Locate the cell with the specified text and output its (x, y) center coordinate. 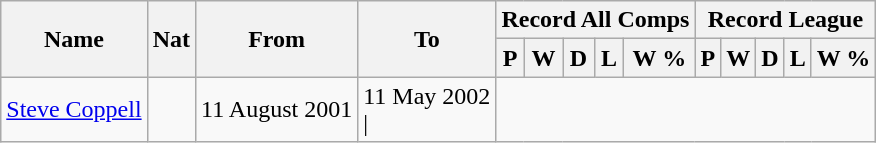
11 May 2002| (427, 110)
Steve Coppell (74, 110)
From (277, 39)
Name (74, 39)
11 August 2001 (277, 110)
Record All Comps (596, 20)
Record League (786, 20)
Nat (171, 39)
To (427, 39)
